Extract the (x, y) coordinate from the center of the cell holding the provided text.  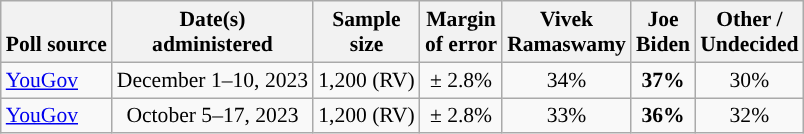
37% (663, 80)
October 5–17, 2023 (212, 116)
JoeBiden (663, 32)
34% (566, 80)
Marginof error (461, 32)
36% (663, 116)
32% (749, 116)
33% (566, 116)
Other /Undecided (749, 32)
Date(s)administered (212, 32)
December 1–10, 2023 (212, 80)
VivekRamaswamy (566, 32)
30% (749, 80)
Poll source (56, 32)
Samplesize (366, 32)
